Return (x, y) of the center of cell containing provided text 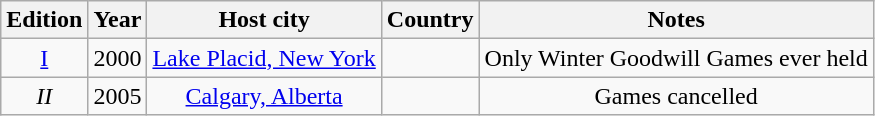
Games cancelled (676, 96)
Notes (676, 20)
Calgary, Alberta (264, 96)
Only Winter Goodwill Games ever held (676, 58)
Host city (264, 20)
Lake Placid, New York (264, 58)
2005 (118, 96)
2000 (118, 58)
Year (118, 20)
Country (430, 20)
II (44, 96)
Edition (44, 20)
I (44, 58)
